Capture the cell that displays the provided text and extract its [x, y] central coordinate. 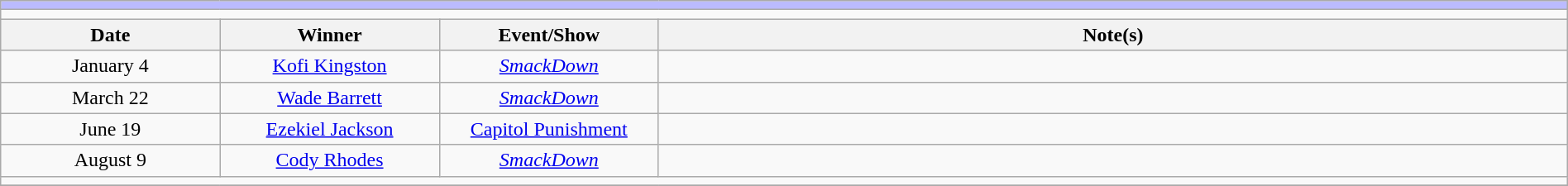
Event/Show [549, 35]
January 4 [111, 66]
March 22 [111, 98]
Date [111, 35]
Note(s) [1113, 35]
Winner [329, 35]
August 9 [111, 160]
Ezekiel Jackson [329, 129]
Capitol Punishment [549, 129]
Kofi Kingston [329, 66]
June 19 [111, 129]
Cody Rhodes [329, 160]
Wade Barrett [329, 98]
